Output the (X, Y) coordinate of the center of the cell containing the given text.  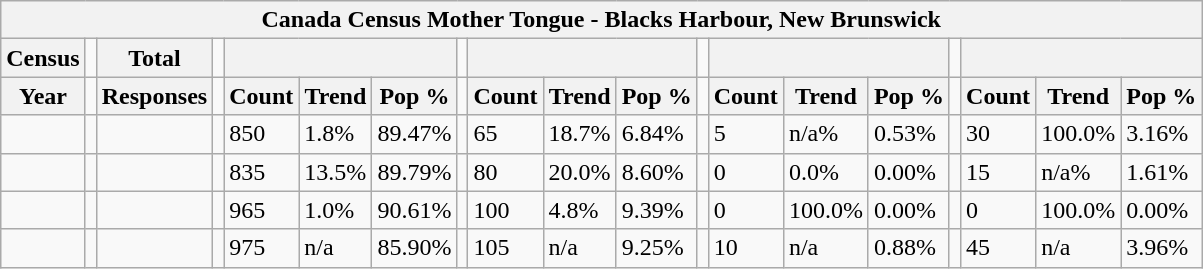
45 (998, 248)
89.79% (414, 172)
6.84% (656, 134)
20.0% (580, 172)
3.16% (1162, 134)
15 (998, 172)
18.7% (580, 134)
4.8% (580, 210)
9.39% (656, 210)
1.61% (1162, 172)
5 (746, 134)
9.25% (656, 248)
30 (998, 134)
85.90% (414, 248)
1.0% (336, 210)
835 (262, 172)
13.5% (336, 172)
0.88% (908, 248)
965 (262, 210)
8.60% (656, 172)
65 (506, 134)
90.61% (414, 210)
Canada Census Mother Tongue - Blacks Harbour, New Brunswick (602, 20)
975 (262, 248)
Responses (154, 96)
Total (154, 58)
105 (506, 248)
10 (746, 248)
100 (506, 210)
850 (262, 134)
0.0% (826, 172)
80 (506, 172)
89.47% (414, 134)
Census (43, 58)
Year (43, 96)
1.8% (336, 134)
3.96% (1162, 248)
0.53% (908, 134)
